For the text-containing cell, return its midpoint in (X, Y) coordinate format. 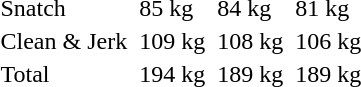
109 kg (172, 41)
108 kg (250, 41)
